Pinpoint the cell where the given text exists, returning its (X, Y) midpoint coordinate. 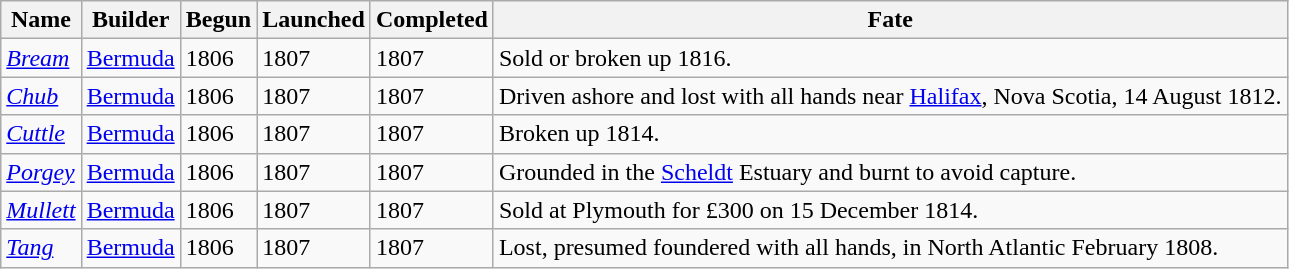
Tang (41, 248)
Broken up 1814. (890, 134)
Chub (41, 96)
Begun (218, 20)
Sold at Plymouth for £300 on 15 December 1814. (890, 210)
Porgey (41, 172)
Name (41, 20)
Bream (41, 58)
Lost, presumed foundered with all hands, in North Atlantic February 1808. (890, 248)
Grounded in the Scheldt Estuary and burnt to avoid capture. (890, 172)
Fate (890, 20)
Sold or broken up 1816. (890, 58)
Driven ashore and lost with all hands near Halifax, Nova Scotia, 14 August 1812. (890, 96)
Builder (130, 20)
Launched (314, 20)
Cuttle (41, 134)
Completed (432, 20)
Mullett (41, 210)
